Capture the cell that displays the provided text and extract its (X, Y) central coordinate. 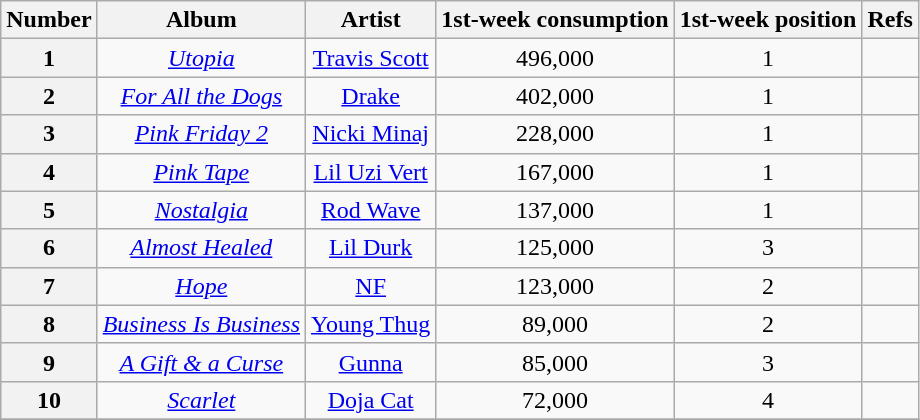
Artist (371, 20)
Young Thug (371, 324)
Refs (890, 20)
6 (49, 248)
Gunna (371, 362)
1st-week position (768, 20)
Business Is Business (201, 324)
8 (49, 324)
Rod Wave (371, 210)
9 (49, 362)
228,000 (555, 134)
Lil Durk (371, 248)
Almost Healed (201, 248)
Nostalgia (201, 210)
Drake (371, 96)
85,000 (555, 362)
For All the Dogs (201, 96)
125,000 (555, 248)
A Gift & a Curse (201, 362)
402,000 (555, 96)
Scarlet (201, 400)
Utopia (201, 58)
Hope (201, 286)
Number (49, 20)
137,000 (555, 210)
7 (49, 286)
Pink Friday 2 (201, 134)
1st-week consumption (555, 20)
5 (49, 210)
10 (49, 400)
Pink Tape (201, 172)
Album (201, 20)
123,000 (555, 286)
Lil Uzi Vert (371, 172)
496,000 (555, 58)
Travis Scott (371, 58)
Nicki Minaj (371, 134)
Doja Cat (371, 400)
NF (371, 286)
72,000 (555, 400)
167,000 (555, 172)
89,000 (555, 324)
